Identify which cell holds the provided text, then report its [X, Y] central coordinate. 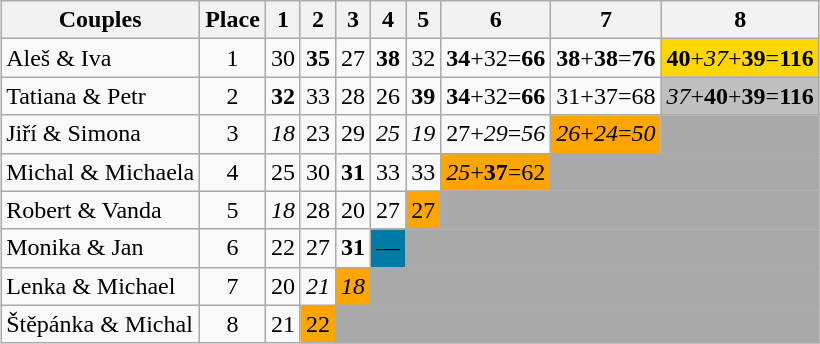
Tatiana & Petr [100, 96]
37+40+39=116 [740, 96]
26 [388, 96]
Couples [100, 20]
Robert & Vanda [100, 210]
29 [352, 134]
25+37=62 [496, 172]
Place [233, 20]
Jiří & Simona [100, 134]
35 [318, 58]
Aleš & Iva [100, 58]
40+37+39=116 [740, 58]
Monika & Jan [100, 248]
23 [318, 134]
19 [424, 134]
31+37=68 [606, 96]
Michal & Michaela [100, 172]
38 [388, 58]
38+38=76 [606, 58]
27+29=56 [496, 134]
Štěpánka & Michal [100, 324]
39 [424, 96]
— [388, 248]
26+24=50 [606, 134]
Lenka & Michael [100, 286]
